Return [X, Y] of the center of cell containing provided text 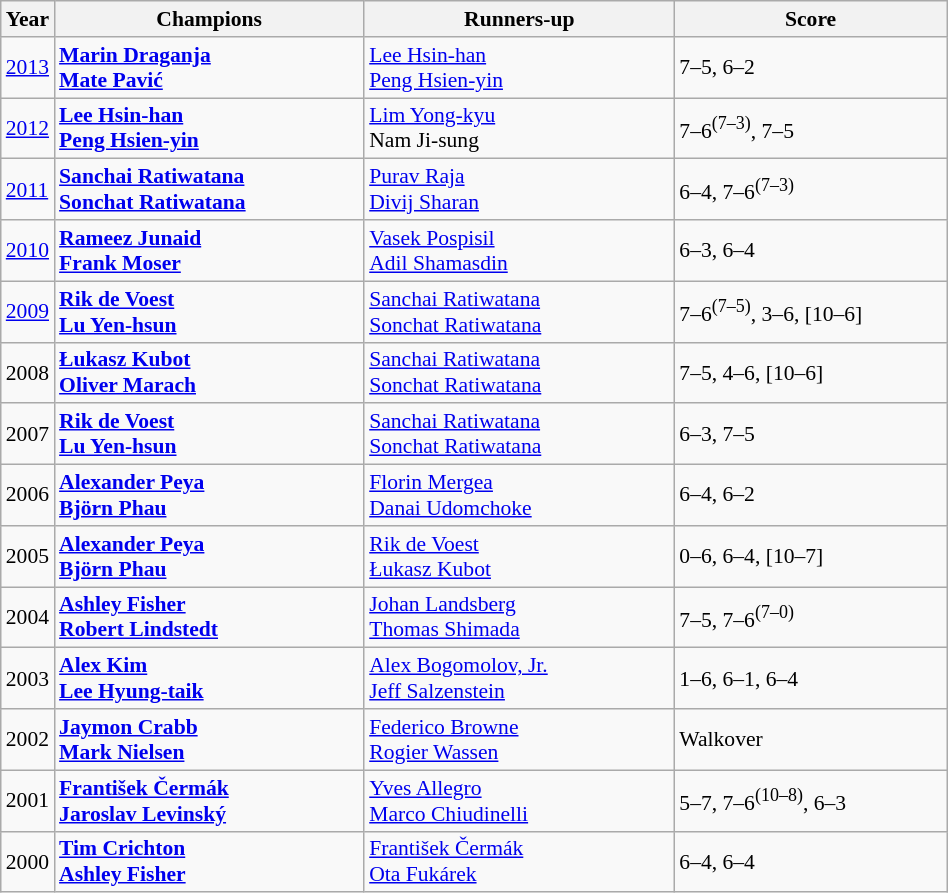
Rik de Voest Łukasz Kubot [519, 556]
2000 [28, 862]
Ashley Fisher Robert Lindstedt [209, 618]
6–4, 6–2 [810, 496]
2007 [28, 434]
2010 [28, 250]
František Čermák Ota Fukárek [519, 862]
6–3, 7–5 [810, 434]
2003 [28, 678]
7–5, 7–6(7–0) [810, 618]
Runners-up [519, 19]
2008 [28, 372]
František Čermák Jaroslav Levinský [209, 800]
Year [28, 19]
7–6(7–3), 7–5 [810, 128]
Alex Kim Lee Hyung-taik [209, 678]
Rameez Junaid Frank Moser [209, 250]
2006 [28, 496]
Walkover [810, 740]
7–5, 6–2 [810, 68]
Score [810, 19]
5–7, 7–6(10–8), 6–3 [810, 800]
Florin Mergea Danai Udomchoke [519, 496]
Champions [209, 19]
2012 [28, 128]
Alex Bogomolov, Jr. Jeff Salzenstein [519, 678]
1–6, 6–1, 6–4 [810, 678]
2005 [28, 556]
2002 [28, 740]
6–4, 7–6(7–3) [810, 190]
7–5, 4–6, [10–6] [810, 372]
2001 [28, 800]
Purav Raja Divij Sharan [519, 190]
2013 [28, 68]
Vasek Pospisil Adil Shamasdin [519, 250]
2011 [28, 190]
Łukasz Kubot Oliver Marach [209, 372]
Marin Draganja Mate Pavić [209, 68]
2009 [28, 312]
Lim Yong-kyu Nam Ji-sung [519, 128]
6–3, 6–4 [810, 250]
Johan Landsberg Thomas Shimada [519, 618]
7–6(7–5), 3–6, [10–6] [810, 312]
6–4, 6–4 [810, 862]
Yves Allegro Marco Chiudinelli [519, 800]
Jaymon Crabb Mark Nielsen [209, 740]
0–6, 6–4, [10–7] [810, 556]
Federico Browne Rogier Wassen [519, 740]
2004 [28, 618]
Tim Crichton Ashley Fisher [209, 862]
